Extract the (x, y) coordinate from the center of the cell holding the provided text.  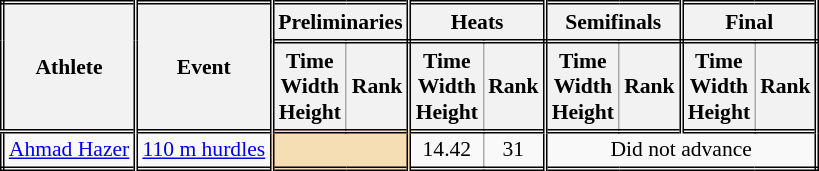
Did not advance (681, 150)
Athlete (69, 67)
Heats (477, 22)
110 m hurdles (204, 150)
Final (749, 22)
31 (514, 150)
Semifinals (613, 22)
Preliminaries (340, 22)
Event (204, 67)
Ahmad Hazer (69, 150)
14.42 (446, 150)
